Return the [X, Y] coordinate for the center point of the cell that contains the specified text.  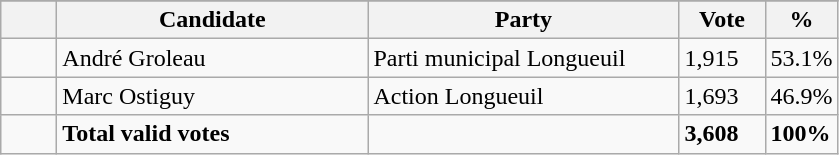
Vote [722, 20]
1,693 [722, 96]
3,608 [722, 134]
1,915 [722, 58]
% [802, 20]
100% [802, 134]
Parti municipal Longueuil [524, 58]
46.9% [802, 96]
Action Longueuil [524, 96]
Marc Ostiguy [212, 96]
Candidate [212, 20]
Total valid votes [212, 134]
Party [524, 20]
53.1% [802, 58]
André Groleau [212, 58]
